Output the (x, y) coordinate of the center of the cell containing the given text.  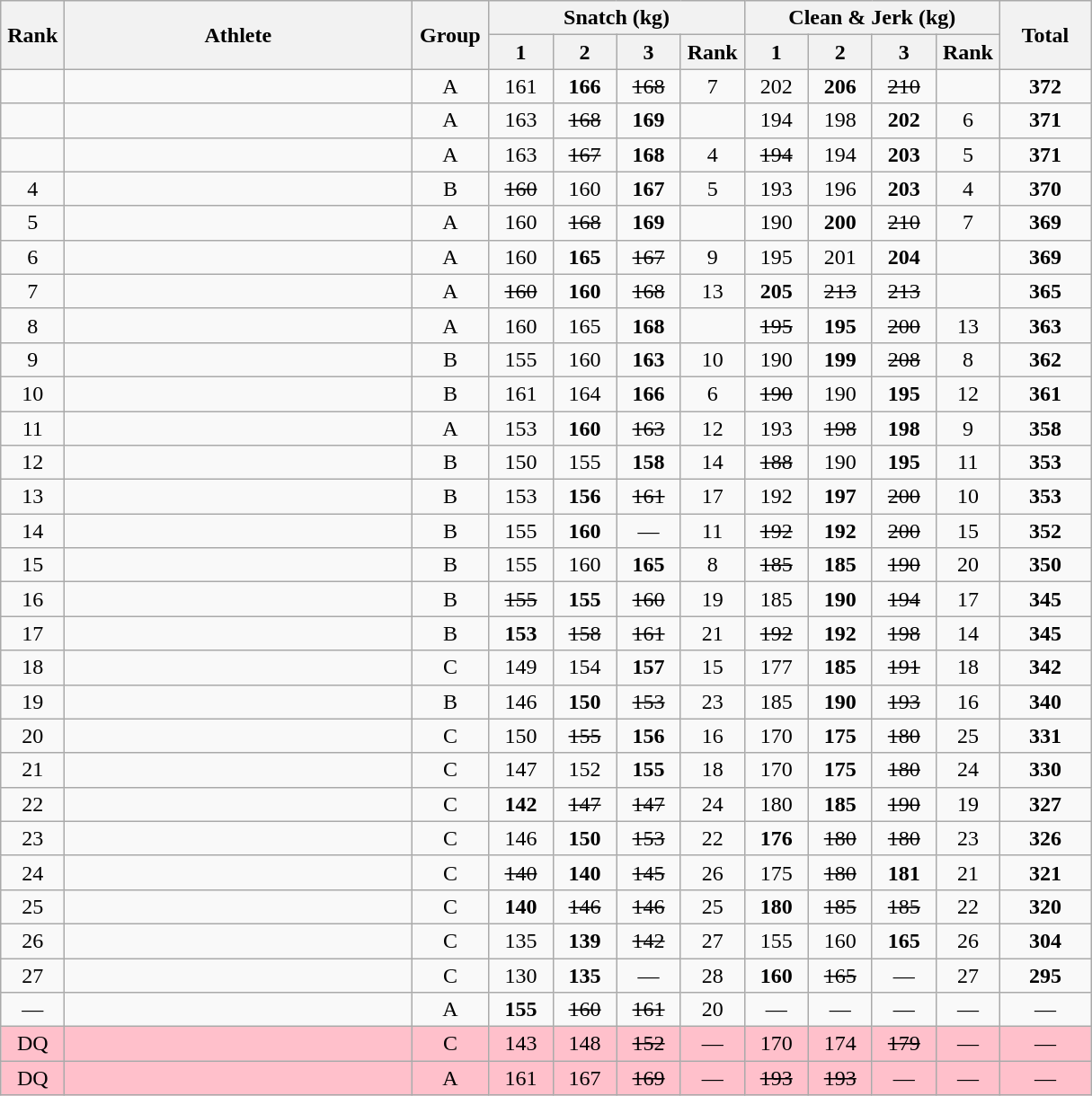
28 (712, 975)
358 (1044, 429)
174 (839, 1044)
145 (649, 872)
204 (904, 257)
331 (1044, 736)
365 (1044, 291)
179 (904, 1044)
164 (584, 393)
295 (1044, 975)
304 (1044, 941)
208 (904, 359)
199 (839, 359)
177 (777, 667)
149 (521, 667)
130 (521, 975)
321 (1044, 872)
196 (839, 189)
197 (839, 497)
191 (904, 667)
361 (1044, 393)
362 (1044, 359)
326 (1044, 838)
Clean & Jerk (kg) (872, 18)
154 (584, 667)
181 (904, 872)
139 (584, 941)
320 (1044, 906)
372 (1044, 86)
340 (1044, 702)
201 (839, 257)
206 (839, 86)
176 (777, 838)
Snatch (kg) (617, 18)
352 (1044, 531)
363 (1044, 325)
157 (649, 667)
342 (1044, 667)
327 (1044, 804)
330 (1044, 770)
Group (450, 35)
188 (777, 463)
148 (584, 1044)
350 (1044, 565)
205 (777, 291)
Athlete (238, 35)
143 (521, 1044)
370 (1044, 189)
Total (1044, 35)
